Output the (X, Y) coordinate of the center of the cell containing the given text.  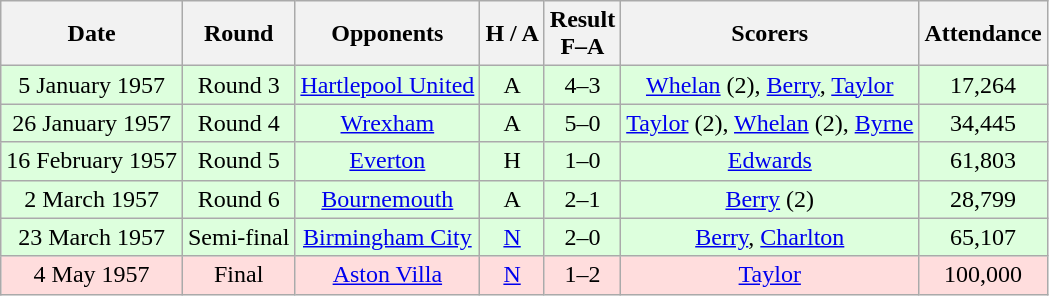
65,107 (983, 237)
4 May 1957 (92, 275)
26 January 1957 (92, 123)
ResultF–A (582, 34)
Round 4 (238, 123)
28,799 (983, 199)
1–2 (582, 275)
Bournemouth (388, 199)
Edwards (770, 161)
2–0 (582, 237)
Taylor (770, 275)
61,803 (983, 161)
H / A (512, 34)
4–3 (582, 85)
Round 5 (238, 161)
5 January 1957 (92, 85)
Everton (388, 161)
Round (238, 34)
17,264 (983, 85)
23 March 1957 (92, 237)
Aston Villa (388, 275)
Berry, Charlton (770, 237)
Semi-final (238, 237)
34,445 (983, 123)
1–0 (582, 161)
Attendance (983, 34)
Round 6 (238, 199)
2 March 1957 (92, 199)
2–1 (582, 199)
Round 3 (238, 85)
Final (238, 275)
5–0 (582, 123)
Opponents (388, 34)
16 February 1957 (92, 161)
Whelan (2), Berry, Taylor (770, 85)
100,000 (983, 275)
H (512, 161)
Date (92, 34)
Birmingham City (388, 237)
Scorers (770, 34)
Berry (2) (770, 199)
Hartlepool United (388, 85)
Wrexham (388, 123)
Taylor (2), Whelan (2), Byrne (770, 123)
